Scan for the cell matching the given text and deliver its (x, y) coordinate at center. 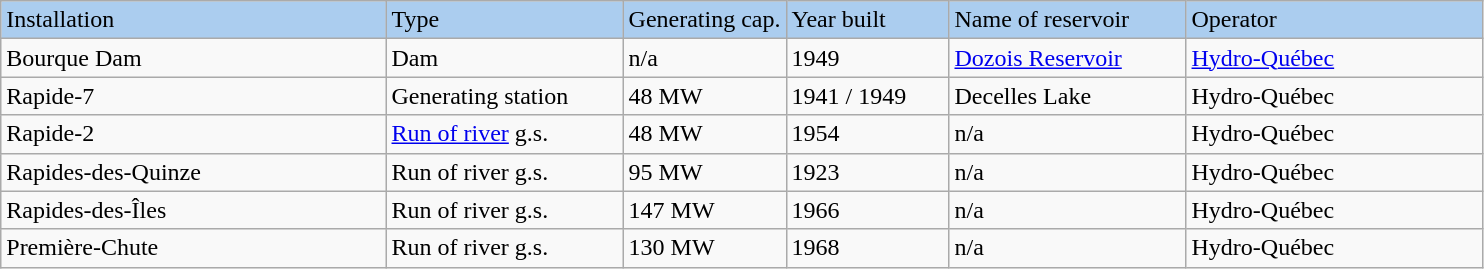
Type (504, 20)
Dozois Reservoir (1068, 58)
95 MW (704, 172)
Generating station (504, 96)
Operator (1334, 20)
Name of reservoir (1068, 20)
Rapide-2 (194, 134)
1923 (868, 172)
Generating cap. (704, 20)
Première-Chute (194, 248)
1941 / 1949 (868, 96)
Decelles Lake (1068, 96)
Installation (194, 20)
130 MW (704, 248)
Rapides-des-Quinze (194, 172)
1968 (868, 248)
Bourque Dam (194, 58)
1966 (868, 210)
147 MW (704, 210)
Rapides-des-Îles (194, 210)
Rapide-7 (194, 96)
1949 (868, 58)
1954 (868, 134)
Dam (504, 58)
Year built (868, 20)
